Return the (X, Y) coordinate for the center point of the cell that contains the specified text.  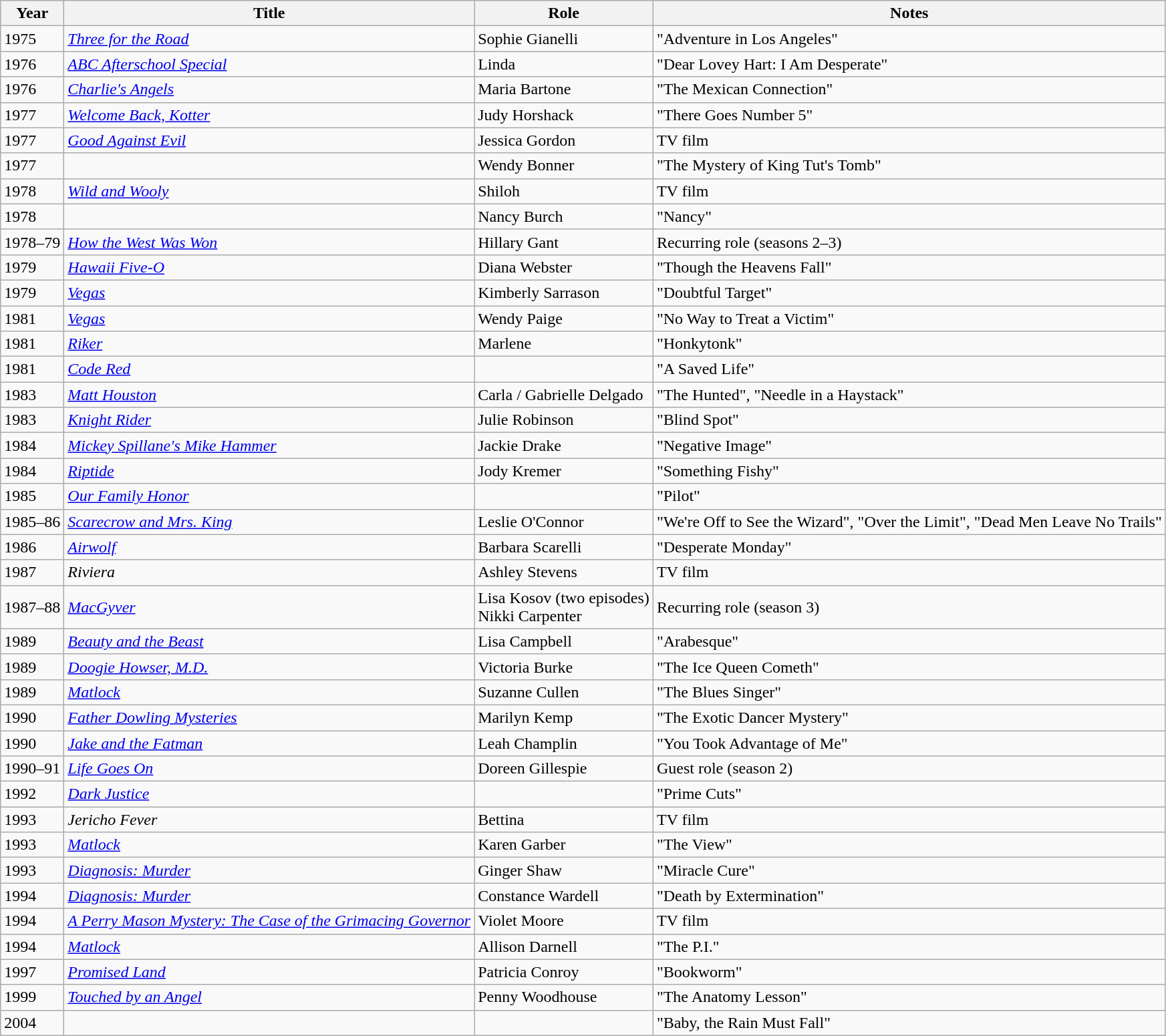
Riviera (269, 572)
Riker (269, 344)
"Desperate Monday" (909, 547)
Wendy Bonner (564, 166)
Three for the Road (269, 39)
Touched by an Angel (269, 997)
2004 (32, 1023)
Promised Land (269, 972)
Airwolf (269, 547)
Carla / Gabrielle Delgado (564, 395)
"Adventure in Los Angeles" (909, 39)
Marilyn Kemp (564, 717)
Wendy Paige (564, 319)
Leah Champlin (564, 743)
Jessica Gordon (564, 140)
"Nancy" (909, 216)
1999 (32, 997)
Patricia Conroy (564, 972)
Doreen Gillespie (564, 769)
1992 (32, 794)
"Baby, the Rain Must Fall" (909, 1023)
"The Blues Singer" (909, 692)
"The Hunted", "Needle in a Haystack" (909, 395)
"The Mexican Connection" (909, 90)
Jody Kremer (564, 471)
Suzanne Cullen (564, 692)
Lisa Campbell (564, 641)
Leslie O'Connor (564, 522)
Doogie Howser, M.D. (269, 667)
"A Saved Life" (909, 369)
Hillary Gant (564, 242)
Knight Rider (269, 420)
Recurring role (season 3) (909, 607)
Constance Wardell (564, 896)
Sophie Gianelli (564, 39)
Diana Webster (564, 267)
1987 (32, 572)
"There Goes Number 5" (909, 115)
"Doubtful Target" (909, 293)
MacGyver (269, 607)
Nancy Burch (564, 216)
Maria Bartone (564, 90)
Karen Garber (564, 845)
"Blind Spot" (909, 420)
1985 (32, 496)
Scarecrow and Mrs. King (269, 522)
A Perry Mason Mystery: The Case of the Grimacing Governor (269, 921)
Matt Houston (269, 395)
1987–88 (32, 607)
"We're Off to See the Wizard", "Over the Limit", "Dead Men Leave No Trails" (909, 522)
Life Goes On (269, 769)
"Bookworm" (909, 972)
Code Red (269, 369)
Bettina (564, 820)
Allison Darnell (564, 946)
Lisa Kosov (two episodes)Nikki Carpenter (564, 607)
Hawaii Five-O (269, 267)
Barbara Scarelli (564, 547)
Violet Moore (564, 921)
Good Against Evil (269, 140)
Jackie Drake (564, 446)
Guest role (season 2) (909, 769)
Year (32, 13)
Dark Justice (269, 794)
How the West Was Won (269, 242)
"Negative Image" (909, 446)
Wild and Wooly (269, 191)
1986 (32, 547)
Notes (909, 13)
Jericho Fever (269, 820)
"Death by Extermination" (909, 896)
"Honkytonk" (909, 344)
"Though the Heavens Fall" (909, 267)
Beauty and the Beast (269, 641)
Father Dowling Mysteries (269, 717)
Julie Robinson (564, 420)
Recurring role (seasons 2–3) (909, 242)
Our Family Honor (269, 496)
"Pilot" (909, 496)
1997 (32, 972)
"Dear Lovey Hart: I Am Desperate" (909, 64)
Linda (564, 64)
Ginger Shaw (564, 870)
Riptide (269, 471)
Shiloh (564, 191)
Marlene (564, 344)
"The Mystery of King Tut's Tomb" (909, 166)
Charlie's Angels (269, 90)
Judy Horshack (564, 115)
"The Ice Queen Cometh" (909, 667)
1978–79 (32, 242)
Title (269, 13)
"Prime Cuts" (909, 794)
Welcome Back, Kotter (269, 115)
"The Anatomy Lesson" (909, 997)
Victoria Burke (564, 667)
Kimberly Sarrason (564, 293)
"The View" (909, 845)
"Something Fishy" (909, 471)
"The Exotic Dancer Mystery" (909, 717)
"Arabesque" (909, 641)
"Miracle Cure" (909, 870)
1975 (32, 39)
ABC Afterschool Special (269, 64)
Role (564, 13)
"No Way to Treat a Victim" (909, 319)
"The P.I." (909, 946)
"You Took Advantage of Me" (909, 743)
1990–91 (32, 769)
Mickey Spillane's Mike Hammer (269, 446)
Penny Woodhouse (564, 997)
1985–86 (32, 522)
Jake and the Fatman (269, 743)
Ashley Stevens (564, 572)
